Capture the cell that displays the provided text and extract its [x, y] central coordinate. 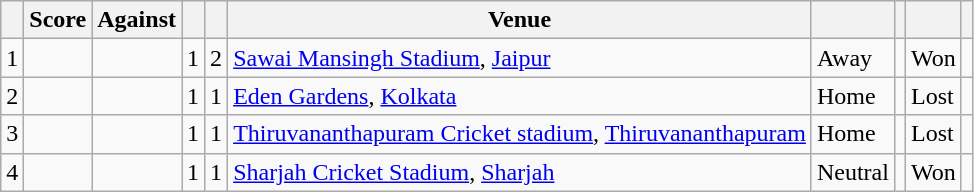
Venue [520, 20]
Score [58, 20]
3 [12, 134]
Sawai Mansingh Stadium, Jaipur [520, 58]
Against [137, 20]
Neutral [852, 172]
Eden Gardens, Kolkata [520, 96]
Sharjah Cricket Stadium, Sharjah [520, 172]
Away [852, 58]
Thiruvananthapuram Cricket stadium, Thiruvananthapuram [520, 134]
4 [12, 172]
